Detect which cell encompasses the target text, then output its [x, y] center coordinate. 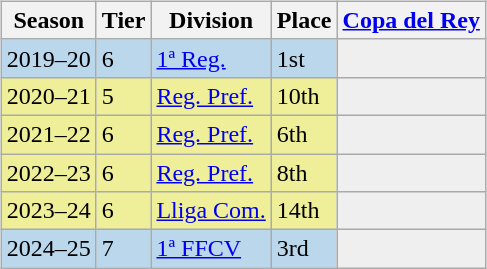
2020–21 [48, 96]
Season [48, 20]
2021–22 [48, 134]
2024–25 [48, 249]
1st [304, 58]
3rd [304, 249]
8th [304, 173]
2023–24 [48, 211]
6th [304, 134]
1ª FFCV [211, 249]
10th [304, 96]
Copa del Rey [411, 20]
2019–20 [48, 58]
2022–23 [48, 173]
7 [124, 249]
Place [304, 20]
Tier [124, 20]
14th [304, 211]
Lliga Com. [211, 211]
5 [124, 96]
Division [211, 20]
1ª Reg. [211, 58]
